From the cell containing the given text, extract its center point as [X, Y] coordinate. 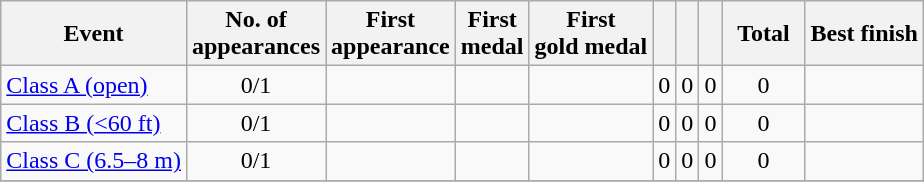
Firstgold medal [591, 34]
Event [94, 34]
Firstmedal [492, 34]
No. ofappearances [256, 34]
Class A (open) [94, 85]
Best finish [864, 34]
Class C (6.5–8 m) [94, 161]
Total [764, 34]
Firstappearance [391, 34]
Class B (<60 ft) [94, 123]
